Capture the cell that displays the provided text and extract its (x, y) central coordinate. 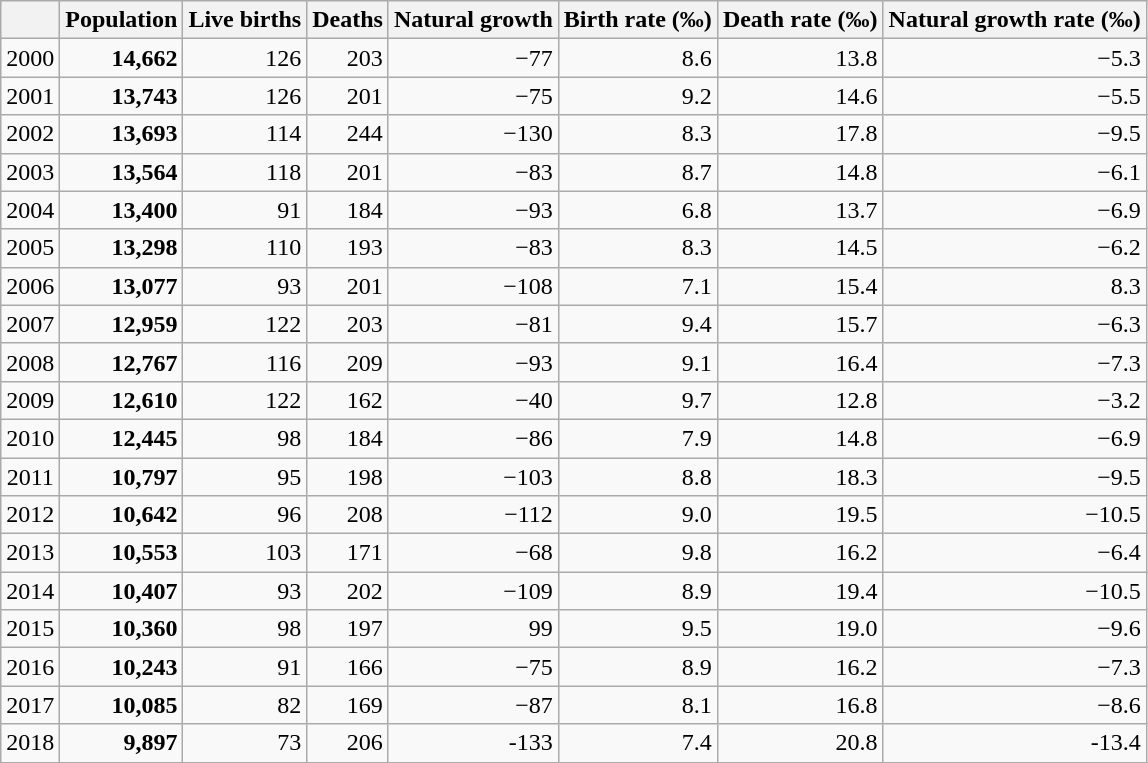
Birth rate (‰) (638, 20)
10,407 (122, 591)
12.8 (800, 400)
9.2 (638, 96)
−103 (473, 477)
12,610 (122, 400)
−109 (473, 591)
2002 (30, 134)
2008 (30, 362)
2010 (30, 438)
−112 (473, 515)
15.7 (800, 324)
2014 (30, 591)
10,360 (122, 629)
−5.3 (1014, 58)
118 (245, 172)
206 (348, 743)
114 (245, 134)
103 (245, 553)
10,553 (122, 553)
110 (245, 248)
2001 (30, 96)
2007 (30, 324)
10,642 (122, 515)
15.4 (800, 286)
−8.6 (1014, 705)
13.8 (800, 58)
Deaths (348, 20)
7.9 (638, 438)
2009 (30, 400)
14.5 (800, 248)
209 (348, 362)
-13.4 (1014, 743)
14.6 (800, 96)
14,662 (122, 58)
9.1 (638, 362)
−9.6 (1014, 629)
2017 (30, 705)
202 (348, 591)
95 (245, 477)
244 (348, 134)
12,445 (122, 438)
−68 (473, 553)
2016 (30, 667)
8.8 (638, 477)
12,767 (122, 362)
82 (245, 705)
Death rate (‰) (800, 20)
10,797 (122, 477)
9.7 (638, 400)
13,077 (122, 286)
−6.4 (1014, 553)
9.5 (638, 629)
−81 (473, 324)
169 (348, 705)
Natural growth rate (‰) (1014, 20)
9,897 (122, 743)
-133 (473, 743)
−5.5 (1014, 96)
6.8 (638, 210)
10,243 (122, 667)
−86 (473, 438)
2013 (30, 553)
13,298 (122, 248)
20.8 (800, 743)
−77 (473, 58)
18.3 (800, 477)
73 (245, 743)
2018 (30, 743)
2005 (30, 248)
−6.1 (1014, 172)
16.4 (800, 362)
116 (245, 362)
7.1 (638, 286)
10,085 (122, 705)
2015 (30, 629)
2006 (30, 286)
13,693 (122, 134)
198 (348, 477)
13,564 (122, 172)
8.6 (638, 58)
7.4 (638, 743)
162 (348, 400)
Live births (245, 20)
13.7 (800, 210)
171 (348, 553)
−87 (473, 705)
208 (348, 515)
−6.3 (1014, 324)
19.0 (800, 629)
17.8 (800, 134)
−108 (473, 286)
8.1 (638, 705)
19.4 (800, 591)
12,959 (122, 324)
8.7 (638, 172)
−3.2 (1014, 400)
2003 (30, 172)
2000 (30, 58)
13,400 (122, 210)
2012 (30, 515)
2011 (30, 477)
9.4 (638, 324)
16.8 (800, 705)
9.8 (638, 553)
2004 (30, 210)
19.5 (800, 515)
99 (473, 629)
166 (348, 667)
−6.2 (1014, 248)
−130 (473, 134)
Natural growth (473, 20)
−40 (473, 400)
Population (122, 20)
9.0 (638, 515)
193 (348, 248)
13,743 (122, 96)
197 (348, 629)
96 (245, 515)
